Identify which cell holds the provided text, then report its (X, Y) central coordinate. 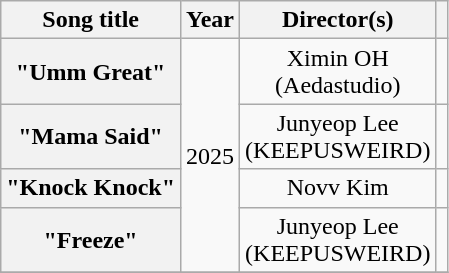
"Freeze" (91, 240)
Ximin OH(Aedastudio) (338, 72)
Director(s) (338, 20)
Song title (91, 20)
Novv Kim (338, 188)
"Mama Said" (91, 136)
"Umm Great" (91, 72)
Year (210, 20)
"Knock Knock" (91, 188)
2025 (210, 156)
